Search for the cell housing the specified text and yield its [X, Y] center coordinate. 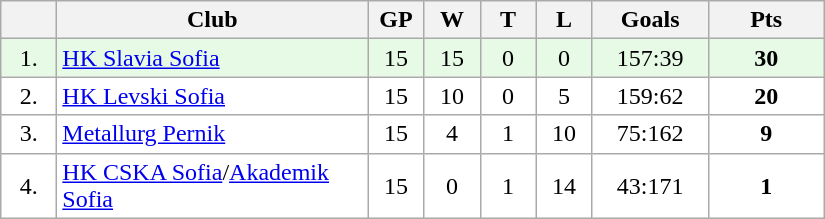
T [508, 20]
HK Slavia Sofia [212, 58]
159:62 [650, 96]
HK CSKA Sofia/Akademik Sofia [212, 186]
14 [564, 186]
2. [29, 96]
157:39 [650, 58]
HK Levski Sofia [212, 96]
30 [766, 58]
5 [564, 96]
1. [29, 58]
9 [766, 134]
W [452, 20]
4. [29, 186]
L [564, 20]
75:162 [650, 134]
GP [396, 20]
Metallurg Pernik [212, 134]
Pts [766, 20]
4 [452, 134]
Goals [650, 20]
43:171 [650, 186]
3. [29, 134]
Club [212, 20]
20 [766, 96]
